Provide the (x, y) coordinate of the cell's center where the given text is located.  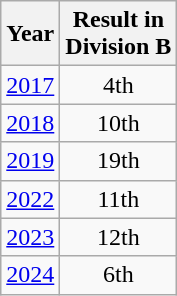
Result inDivision B (118, 34)
2017 (30, 85)
Year (30, 34)
19th (118, 161)
2023 (30, 237)
2018 (30, 123)
11th (118, 199)
2024 (30, 275)
2022 (30, 199)
4th (118, 85)
6th (118, 275)
12th (118, 237)
2019 (30, 161)
10th (118, 123)
